Find where the given text appears and provide that cell's center as [X, Y] coordinate. 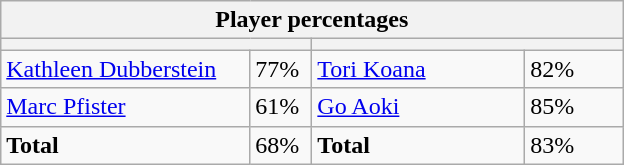
Marc Pfister [126, 107]
85% [574, 107]
Tori Koana [418, 69]
82% [574, 69]
68% [281, 145]
77% [281, 69]
61% [281, 107]
83% [574, 145]
Go Aoki [418, 107]
Kathleen Dubberstein [126, 69]
Player percentages [312, 20]
